Scan for the cell matching the given text and deliver its (X, Y) coordinate at center. 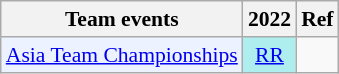
RR (270, 55)
Ref (317, 19)
Team events (122, 19)
2022 (270, 19)
Asia Team Championships (122, 55)
